Return [X, Y] of the center of cell containing provided text 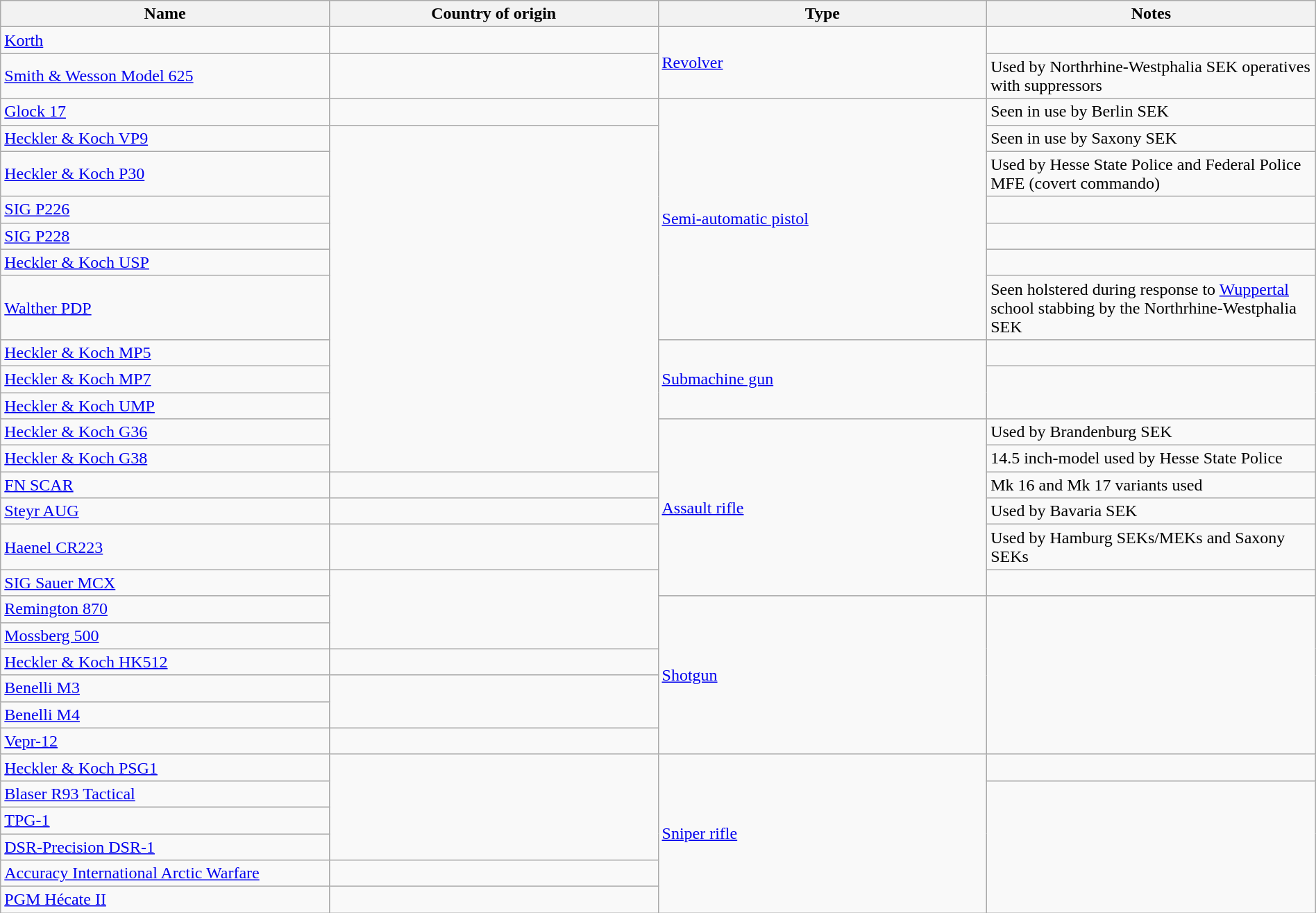
Sniper rifle [822, 833]
Used by Bavaria SEK [1151, 511]
Assault rifle [822, 508]
FN SCAR [165, 485]
Mossberg 500 [165, 635]
Heckler & Koch MP7 [165, 379]
Semi-automatic pistol [822, 219]
Heckler & Koch P30 [165, 173]
Used by Hamburg SEKs/MEKs and Saxony SEKs [1151, 547]
DSR-Precision DSR-1 [165, 847]
Benelli M3 [165, 688]
Haenel CR223 [165, 547]
Heckler & Koch MP5 [165, 352]
Heckler & Koch G38 [165, 459]
Shotgun [822, 675]
Notes [1151, 14]
Mk 16 and Mk 17 variants used [1151, 485]
Heckler & Koch G36 [165, 432]
Heckler & Koch HK512 [165, 662]
Type [822, 14]
Korth [165, 40]
Benelli M4 [165, 715]
Heckler & Koch UMP [165, 406]
Blaser R93 Tactical [165, 794]
Accuracy International Arctic Warfare [165, 873]
Used by Northrhine-Westphalia SEK operatives with suppressors [1151, 76]
Seen in use by Saxony SEK [1151, 138]
Country of origin [493, 14]
Revolver [822, 62]
SIG P228 [165, 236]
Vepr-12 [165, 741]
Walther PDP [165, 307]
Heckler & Koch USP [165, 262]
Remington 870 [165, 609]
Seen holstered during response to Wuppertal school stabbing by the Northrhine-Westphalia SEK [1151, 307]
Heckler & Koch VP9 [165, 138]
Used by Brandenburg SEK [1151, 432]
Smith & Wesson Model 625 [165, 76]
SIG P226 [165, 210]
Steyr AUG [165, 511]
Used by Hesse State Police and Federal Police MFE (covert commando) [1151, 173]
Glock 17 [165, 112]
Submachine gun [822, 379]
TPG-1 [165, 820]
Heckler & Koch PSG1 [165, 767]
14.5 inch-model used by Hesse State Police [1151, 459]
SIG Sauer MCX [165, 583]
PGM Hécate II [165, 900]
Name [165, 14]
Seen in use by Berlin SEK [1151, 112]
